Extract the (X, Y) coordinate from the center of the cell holding the provided text.  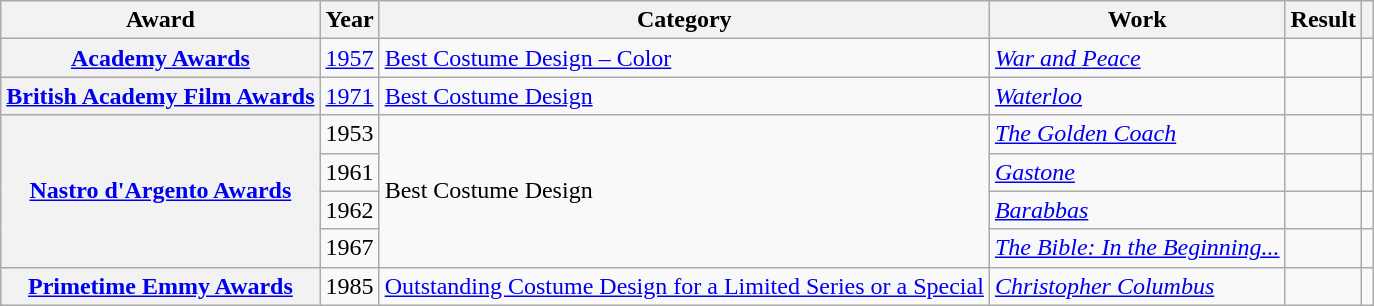
British Academy Film Awards (160, 96)
Outstanding Costume Design for a Limited Series or a Special (684, 286)
Academy Awards (160, 58)
Work (1137, 20)
Waterloo (1137, 96)
Nastro d'Argento Awards (160, 191)
War and Peace (1137, 58)
The Golden Coach (1137, 134)
The Bible: In the Beginning... (1137, 248)
1967 (350, 248)
Result (1323, 20)
Christopher Columbus (1137, 286)
1961 (350, 172)
Category (684, 20)
Barabbas (1137, 210)
1971 (350, 96)
Year (350, 20)
Gastone (1137, 172)
Best Costume Design – Color (684, 58)
Award (160, 20)
1962 (350, 210)
1953 (350, 134)
1957 (350, 58)
Primetime Emmy Awards (160, 286)
1985 (350, 286)
